Capture the cell that displays the provided text and extract its [X, Y] central coordinate. 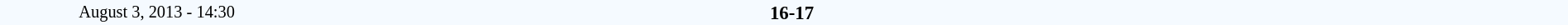
16-17 [791, 12]
August 3, 2013 - 14:30 [157, 12]
